Pinpoint the cell where the given text exists, returning its [x, y] midpoint coordinate. 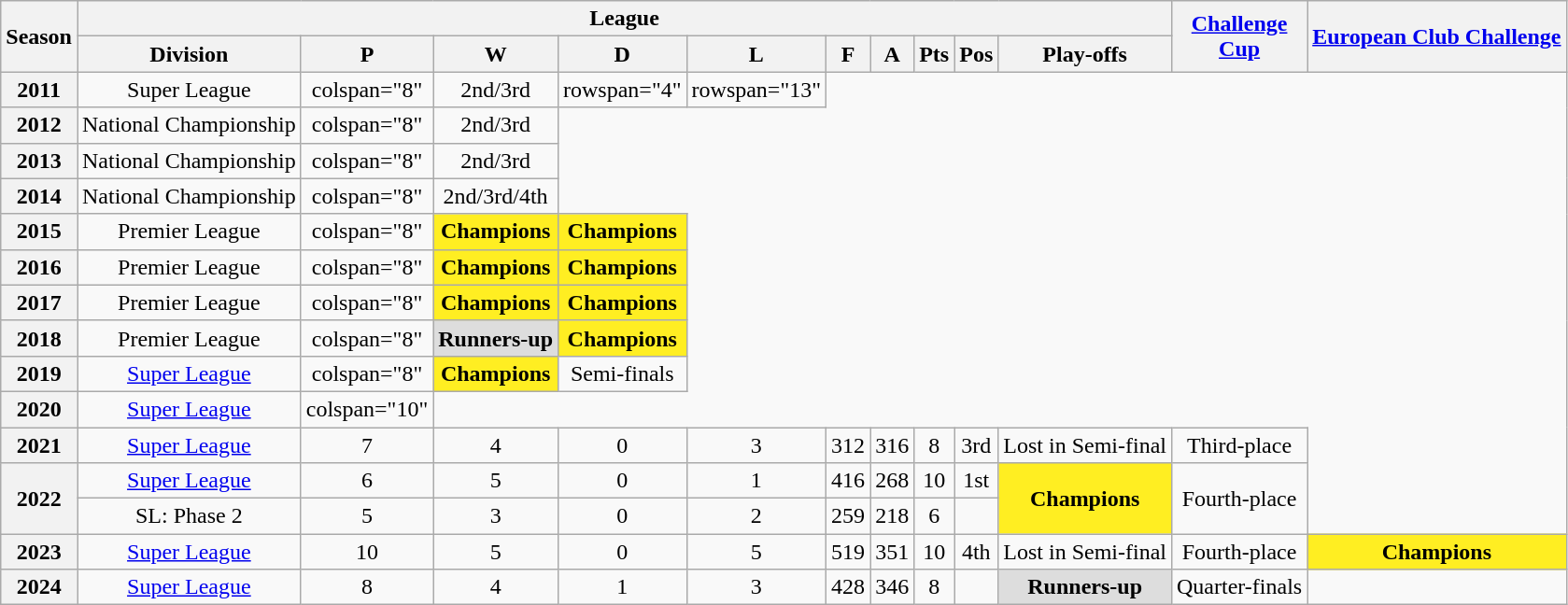
2014 [39, 196]
2015 [39, 232]
Season [39, 36]
rowspan="13" [756, 90]
F [848, 54]
2012 [39, 125]
2016 [39, 267]
2021 [39, 445]
2nd/3rd/4th [496, 196]
346 [893, 587]
Pos [977, 54]
ChallengeCup [1238, 36]
League [624, 19]
Quarter-finals [1238, 587]
2013 [39, 161]
4th [977, 552]
3rd [977, 445]
2018 [39, 338]
Semi-finals [623, 373]
416 [848, 481]
2019 [39, 373]
P [367, 54]
428 [848, 587]
351 [893, 552]
2017 [39, 302]
Third-place [1238, 445]
2022 [39, 499]
312 [848, 445]
European Club Challenge [1436, 36]
2011 [39, 90]
268 [893, 481]
A [893, 54]
2020 [39, 409]
L [756, 54]
519 [848, 552]
2023 [39, 552]
Play-offs [1085, 54]
316 [893, 445]
Division [189, 54]
1st [977, 481]
7 [367, 445]
2024 [39, 587]
Pts [934, 54]
W [496, 54]
2 [756, 516]
218 [893, 516]
D [623, 54]
259 [848, 516]
colspan="10" [367, 409]
SL: Phase 2 [189, 516]
rowspan="4" [623, 90]
